Return the [x, y] coordinate for the center point of the cell that contains the specified text.  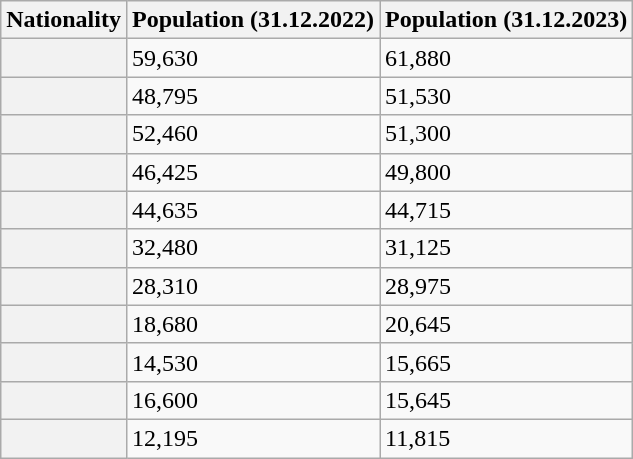
28,975 [506, 286]
14,530 [252, 362]
59,630 [252, 58]
44,715 [506, 210]
49,800 [506, 172]
15,665 [506, 362]
32,480 [252, 248]
61,880 [506, 58]
Population (31.12.2023) [506, 20]
52,460 [252, 134]
46,425 [252, 172]
12,195 [252, 438]
44,635 [252, 210]
18,680 [252, 324]
16,600 [252, 400]
15,645 [506, 400]
48,795 [252, 96]
Population (31.12.2022) [252, 20]
31,125 [506, 248]
11,815 [506, 438]
51,300 [506, 134]
20,645 [506, 324]
Nationality [64, 20]
51,530 [506, 96]
28,310 [252, 286]
